Scan for the cell matching the given text and deliver its [x, y] coordinate at center. 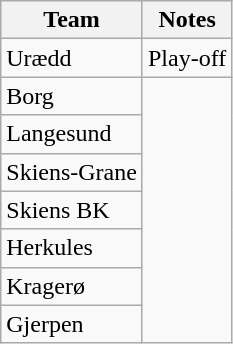
Borg [72, 96]
Urædd [72, 58]
Kragerø [72, 286]
Skiens-Grane [72, 172]
Play-off [186, 58]
Notes [186, 20]
Gjerpen [72, 324]
Herkules [72, 248]
Skiens BK [72, 210]
Team [72, 20]
Langesund [72, 134]
